Find where the given text appears and provide that cell's center as [x, y] coordinate. 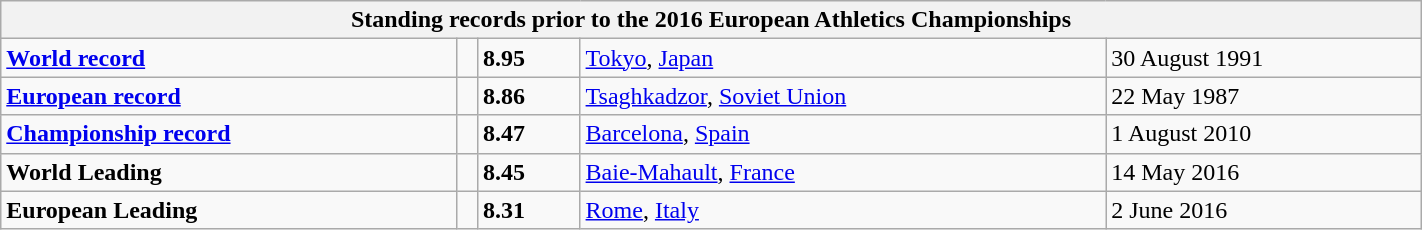
8.95 [528, 58]
European record [228, 96]
8.45 [528, 172]
Tokyo, Japan [843, 58]
World Leading [228, 172]
European Leading [228, 210]
Standing records prior to the 2016 European Athletics Championships [711, 20]
2 June 2016 [1264, 210]
8.86 [528, 96]
Tsaghkadzor, Soviet Union [843, 96]
Barcelona, Spain [843, 134]
World record [228, 58]
Baie-Mahault, France [843, 172]
8.47 [528, 134]
8.31 [528, 210]
30 August 1991 [1264, 58]
14 May 2016 [1264, 172]
Championship record [228, 134]
1 August 2010 [1264, 134]
22 May 1987 [1264, 96]
Rome, Italy [843, 210]
